Locate the cell with the specified text and output its [X, Y] center coordinate. 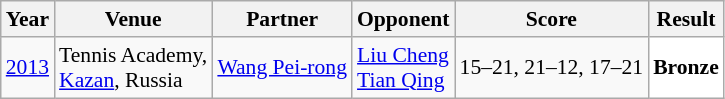
Partner [282, 19]
15–21, 21–12, 17–21 [552, 68]
Result [686, 19]
Tennis Academy,Kazan, Russia [133, 68]
Bronze [686, 68]
Score [552, 19]
2013 [28, 68]
Year [28, 19]
Wang Pei-rong [282, 68]
Liu Cheng Tian Qing [404, 68]
Opponent [404, 19]
Venue [133, 19]
